Extract the [x, y] coordinate from the center of the cell holding the provided text.  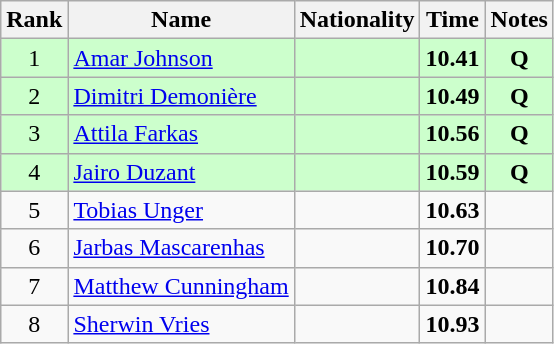
Sherwin Vries [181, 324]
Amar Johnson [181, 58]
10.84 [452, 286]
5 [34, 210]
2 [34, 96]
Jairo Duzant [181, 172]
10.63 [452, 210]
Dimitri Demonière [181, 96]
Name [181, 20]
10.70 [452, 248]
4 [34, 172]
10.49 [452, 96]
Rank [34, 20]
6 [34, 248]
10.59 [452, 172]
Matthew Cunningham [181, 286]
10.93 [452, 324]
1 [34, 58]
Tobias Unger [181, 210]
10.56 [452, 134]
10.41 [452, 58]
Time [452, 20]
Jarbas Mascarenhas [181, 248]
Notes [519, 20]
8 [34, 324]
Nationality [357, 20]
7 [34, 286]
3 [34, 134]
Attila Farkas [181, 134]
